Extract the [x, y] coordinate from the center of the cell holding the provided text.  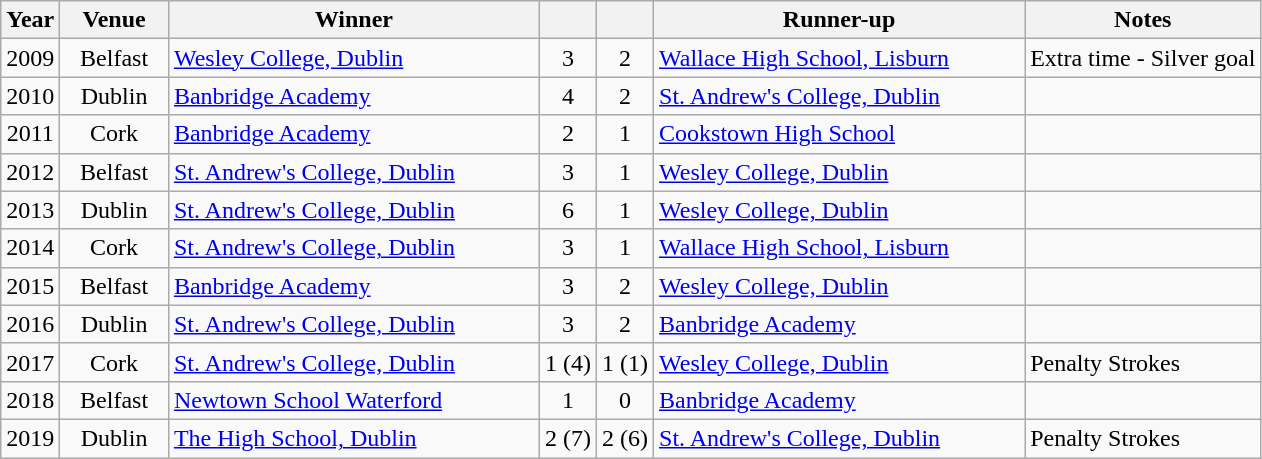
2017 [30, 362]
0 [624, 400]
Winner [354, 20]
2019 [30, 438]
2 (6) [624, 438]
2013 [30, 210]
4 [568, 96]
Venue [114, 20]
Newtown School Waterford [354, 400]
Runner-up [840, 20]
2011 [30, 134]
Notes [1143, 20]
Year [30, 20]
2015 [30, 286]
1 (1) [624, 362]
Extra time - Silver goal [1143, 58]
2014 [30, 248]
2016 [30, 324]
2012 [30, 172]
2010 [30, 96]
2009 [30, 58]
1 (4) [568, 362]
The High School, Dublin [354, 438]
2 (7) [568, 438]
2018 [30, 400]
6 [568, 210]
Cookstown High School [840, 134]
